Output the (x, y) coordinate of the center of the cell containing the given text.  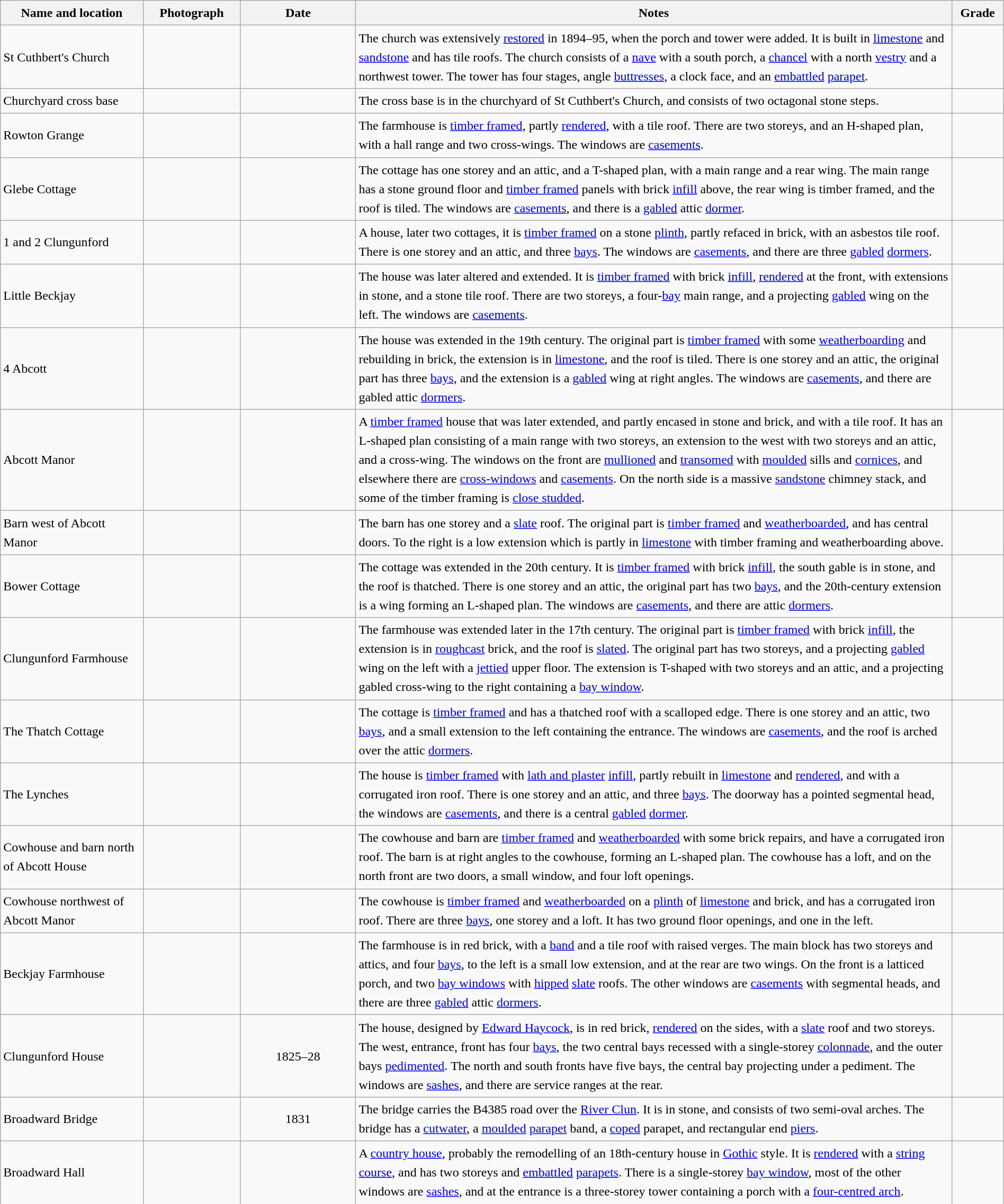
Clungunford Farmhouse (72, 659)
The Thatch Cottage (72, 732)
Grade (978, 13)
Rowton Grange (72, 136)
4 Abcott (72, 369)
St Cuthbert's Church (72, 57)
Date (298, 13)
Churchyard cross base (72, 101)
Photograph (192, 13)
Cowhouse and barn north of Abcott House (72, 858)
Glebe Cottage (72, 188)
Clungunford House (72, 1056)
The cross base is in the churchyard of St Cuthbert's Church, and consists of two octagonal stone steps. (653, 101)
Broadward Hall (72, 1172)
Barn west of Abcott Manor (72, 533)
Beckjay Farmhouse (72, 974)
Bower Cottage (72, 586)
1 and 2 Clungunford (72, 242)
Broadward Bridge (72, 1119)
Notes (653, 13)
1831 (298, 1119)
Cowhouse northwest of Abcott Manor (72, 911)
Abcott Manor (72, 460)
Name and location (72, 13)
The Lynches (72, 794)
1825–28 (298, 1056)
Little Beckjay (72, 295)
